For the text-containing cell, return its midpoint in (X, Y) coordinate format. 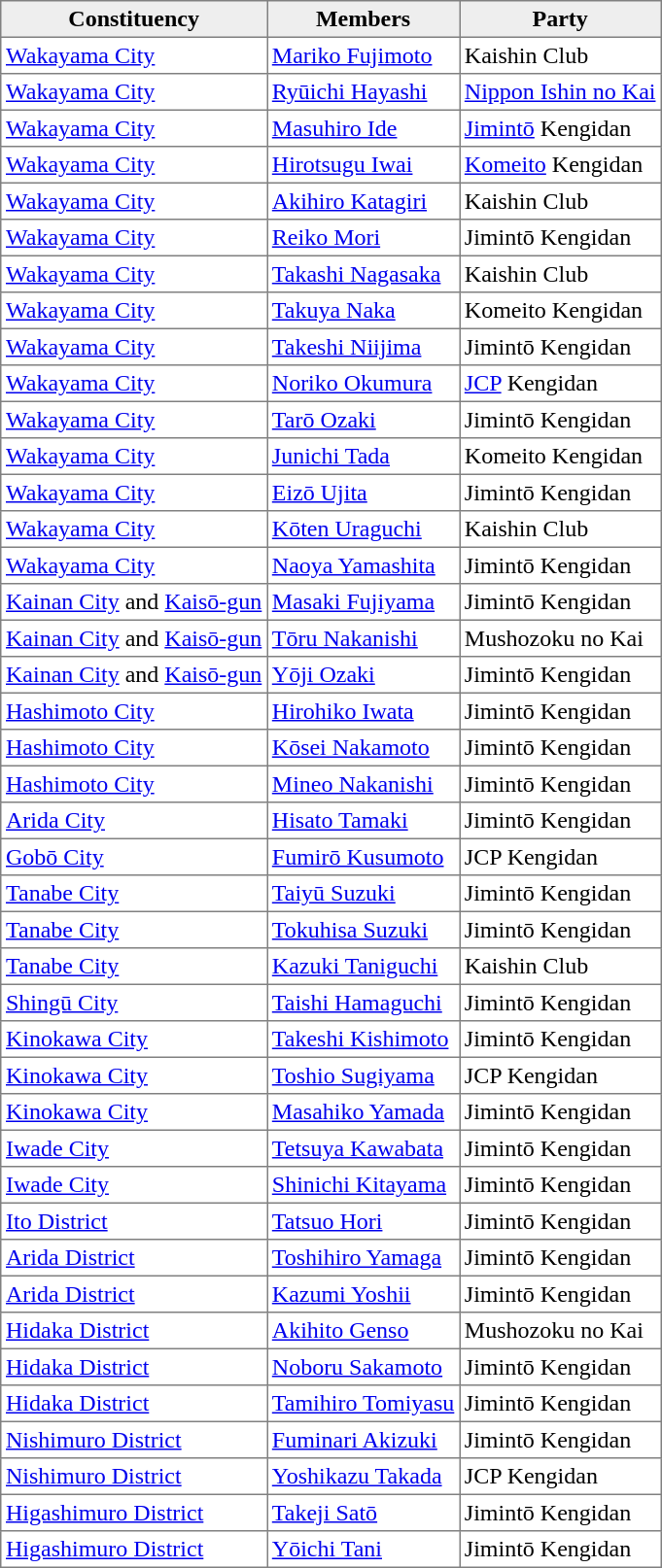
Masuhiro Ide (364, 128)
Takeji Satō (364, 1513)
Yōji Ozaki (364, 675)
Junichi Tada (364, 457)
Ito District (134, 1221)
Toshio Sugiyama (364, 1075)
Hisato Tamaki (364, 821)
Kōten Uraguchi (364, 529)
Tōru Nakanishi (364, 638)
Kazumi Yoshii (364, 1294)
Tokuhisa Suzuki (364, 930)
Shinichi Kitayama (364, 1185)
Masaki Fujiyama (364, 602)
Constituency (134, 19)
Hirohiko Iwata (364, 711)
Yoshikazu Takada (364, 1477)
Members (364, 19)
Hirotsugu Iwai (364, 165)
Tetsuya Kawabata (364, 1148)
Naoya Yamashita (364, 565)
Party (560, 19)
Noriko Okumura (364, 384)
Akihiro Katagiri (364, 201)
Gobō City (134, 857)
Eizō Ujita (364, 493)
Mariko Fujimoto (364, 55)
Takuya Naka (364, 311)
Yōichi Tani (364, 1550)
Kōsei Nakamoto (364, 748)
Takeshi Niijima (364, 347)
Reiko Mori (364, 238)
Tarō Ozaki (364, 420)
Nippon Ishin no Kai (560, 92)
Toshihiro Yamaga (364, 1258)
Akihito Genso (364, 1331)
Noboru Sakamoto (364, 1367)
Shingū City (134, 1003)
Mineo Nakanishi (364, 784)
Taiyū Suzuki (364, 894)
Masahiko Yamada (364, 1112)
Fumirō Kusumoto (364, 857)
Fuminari Akizuki (364, 1440)
Takashi Nagasaka (364, 274)
Tamihiro Tomiyasu (364, 1404)
Tatsuo Hori (364, 1221)
Arida City (134, 821)
Takeshi Kishimoto (364, 1040)
Ryūichi Hayashi (364, 92)
Kazuki Taniguchi (364, 967)
Taishi Hamaguchi (364, 1003)
